Return [X, Y] of the center of cell containing provided text 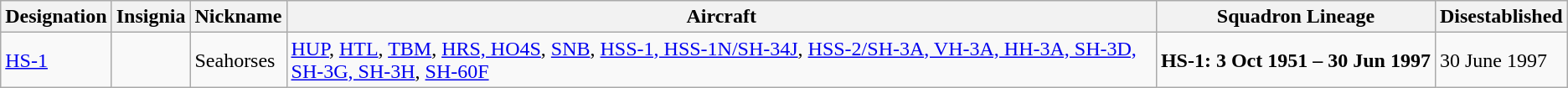
Disestablished [1501, 17]
HS-1: 3 Oct 1951 – 30 Jun 1997 [1295, 60]
Squadron Lineage [1295, 17]
Aircraft [721, 17]
Seahorses [238, 60]
HUP, HTL, TBM, HRS, HO4S, SNB, HSS-1, HSS-1N/SH-34J, HSS-2/SH-3A, VH-3A, HH-3A, SH-3D, SH-3G, SH-3H, SH-60F [721, 60]
30 June 1997 [1501, 60]
HS-1 [56, 60]
Nickname [238, 17]
Insignia [151, 17]
Designation [56, 17]
